Detect which cell encompasses the target text, then output its (X, Y) center coordinate. 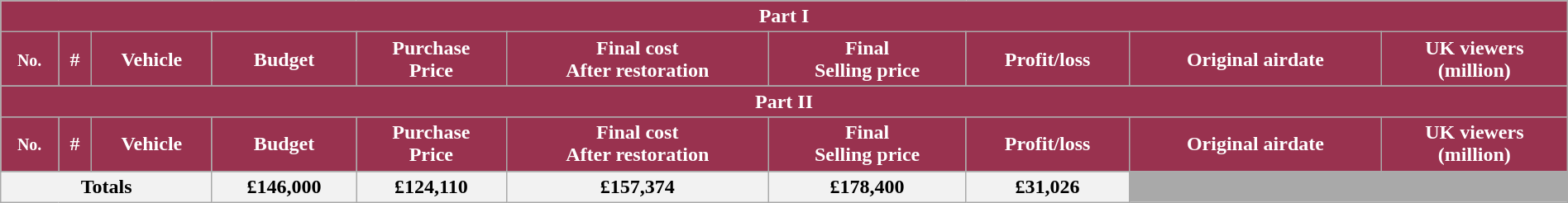
£124,110 (432, 186)
£146,000 (284, 186)
£31,026 (1048, 186)
Part II (784, 101)
£157,374 (637, 186)
Part I (784, 17)
Totals (107, 186)
£178,400 (867, 186)
